Output the [X, Y] coordinate of the center of the cell containing the given text.  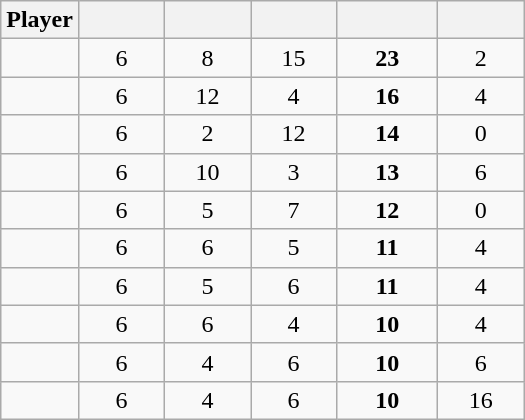
14 [388, 134]
13 [388, 172]
3 [294, 172]
23 [388, 58]
Player [40, 20]
15 [294, 58]
7 [294, 210]
8 [208, 58]
